Extract the [x, y] coordinate from the center of the cell holding the provided text.  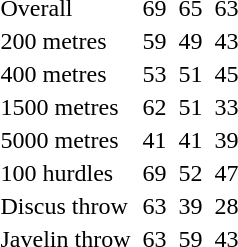
63 [154, 206]
59 [154, 41]
52 [190, 173]
53 [154, 74]
49 [190, 41]
69 [154, 173]
62 [154, 107]
39 [190, 206]
